Pinpoint the cell where the given text exists, returning its [x, y] midpoint coordinate. 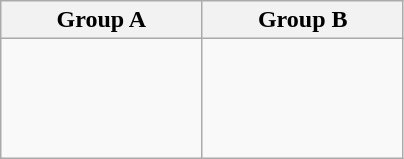
Group B [302, 20]
Group A [102, 20]
